From the cell containing the given text, extract its center point as (x, y) coordinate. 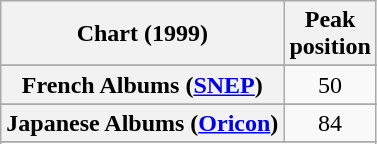
84 (330, 123)
French Albums (SNEP) (142, 85)
Chart (1999) (142, 34)
Peakposition (330, 34)
Japanese Albums (Oricon) (142, 123)
50 (330, 85)
